Identify which cell holds the provided text, then report its (x, y) central coordinate. 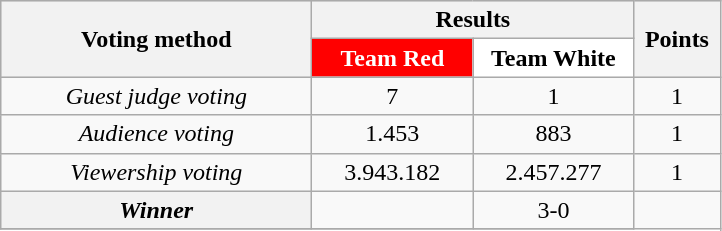
3-0 (554, 210)
2.457.277 (554, 172)
883 (554, 134)
Voting method (156, 39)
Team White (554, 58)
Team Red (392, 58)
Results (473, 20)
Viewership voting (156, 172)
Audience voting (156, 134)
7 (392, 96)
Points (677, 39)
Guest judge voting (156, 96)
3.943.182 (392, 172)
Winner (156, 210)
1.453 (392, 134)
